For the text-containing cell, return its midpoint in (x, y) coordinate format. 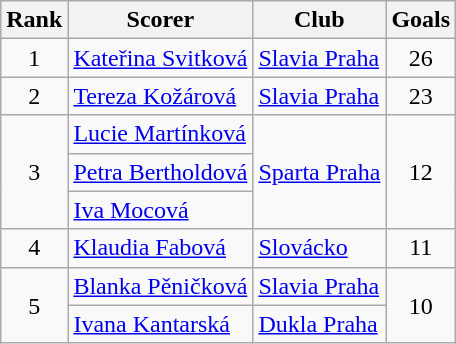
Lucie Martínková (160, 134)
Club (320, 20)
Slovácko (320, 248)
Kateřina Svitková (160, 58)
5 (34, 305)
26 (421, 58)
2 (34, 96)
Petra Bertholdová (160, 172)
23 (421, 96)
Scorer (160, 20)
Ivana Kantarská (160, 324)
Sparta Praha (320, 172)
3 (34, 172)
10 (421, 305)
Tereza Kožárová (160, 96)
4 (34, 248)
Blanka Pěničková (160, 286)
11 (421, 248)
12 (421, 172)
Rank (34, 20)
Goals (421, 20)
Iva Mocová (160, 210)
Dukla Praha (320, 324)
Klaudia Fabová (160, 248)
1 (34, 58)
